Provide the (x, y) coordinate of the cell's center where the given text is located.  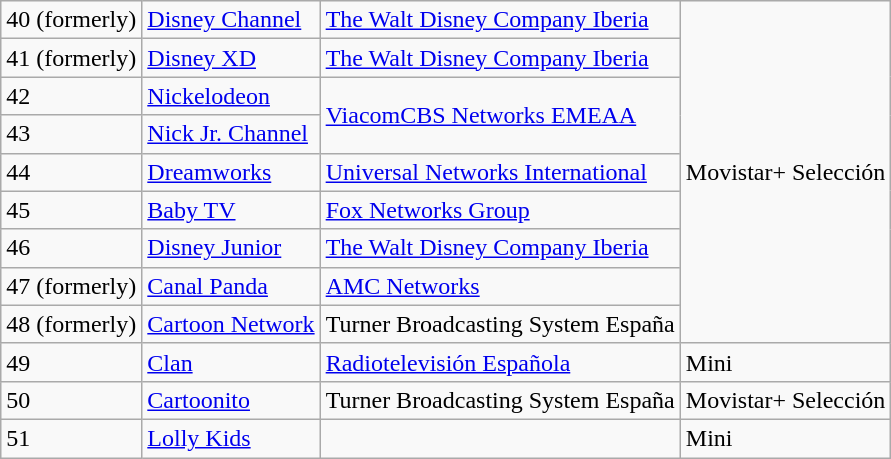
AMC Networks (500, 286)
50 (72, 400)
44 (72, 172)
Dreamworks (231, 172)
ViacomCBS Networks EMEAA (500, 115)
Cartoon Network (231, 324)
Disney Junior (231, 248)
41 (formerly) (72, 58)
Universal Networks International (500, 172)
Disney XD (231, 58)
46 (72, 248)
Nickelodeon (231, 96)
42 (72, 96)
48 (formerly) (72, 324)
Disney Channel (231, 20)
Nick Jr. Channel (231, 134)
Canal Panda (231, 286)
Cartoonito (231, 400)
47 (formerly) (72, 286)
43 (72, 134)
Radiotelevisión Española (500, 362)
40 (formerly) (72, 20)
45 (72, 210)
Baby TV (231, 210)
51 (72, 438)
Lolly Kids (231, 438)
Fox Networks Group (500, 210)
Clan (231, 362)
49 (72, 362)
